Extract the [x, y] coordinate from the center of the cell holding the provided text.  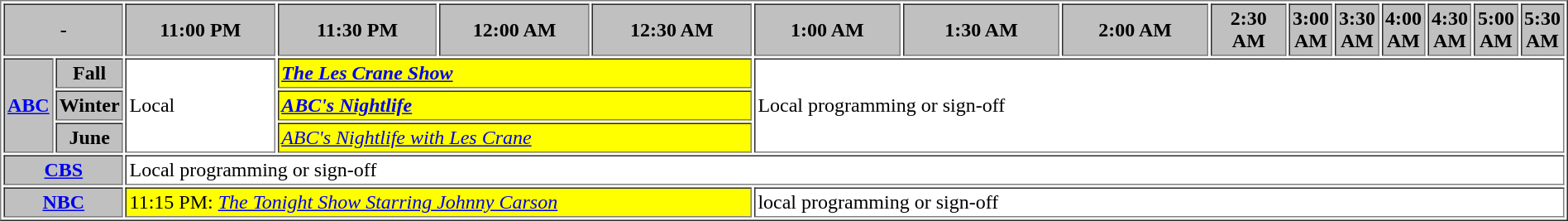
1:00 AM [827, 30]
June [89, 137]
12:00 AM [514, 30]
ABC's Nightlife [514, 106]
4:30 AM [1449, 30]
ABC [28, 105]
The Les Crane Show [514, 73]
11:15 PM: The Tonight Show Starring Johnny Carson [438, 202]
2:00 AM [1135, 30]
CBS [63, 171]
12:30 AM [672, 30]
Winter [89, 106]
NBC [63, 202]
Local [200, 105]
- [63, 30]
11:00 PM [200, 30]
Fall [89, 73]
11:30 PM [357, 30]
3:30 AM [1356, 30]
3:00 AM [1310, 30]
local programming or sign-off [1159, 202]
4:00 AM [1403, 30]
ABC's Nightlife with Les Crane [514, 137]
1:30 AM [981, 30]
2:30 AM [1249, 30]
5:00 AM [1495, 30]
5:30 AM [1542, 30]
